Capture the cell that displays the provided text and extract its (x, y) central coordinate. 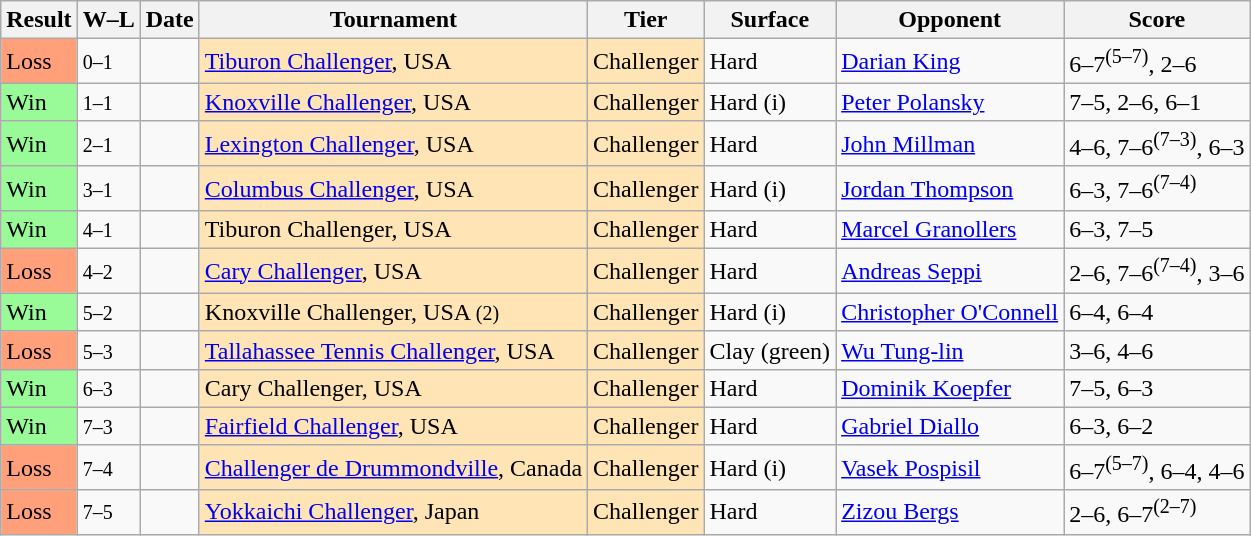
Knoxville Challenger, USA (393, 102)
Dominik Koepfer (950, 388)
3–1 (108, 188)
7–5, 6–3 (1157, 388)
6–3, 7–5 (1157, 230)
Knoxville Challenger, USA (2) (393, 312)
W–L (108, 20)
Wu Tung-lin (950, 350)
6–7(5–7), 6–4, 4–6 (1157, 468)
Marcel Granollers (950, 230)
Jordan Thompson (950, 188)
4–6, 7–6(7–3), 6–3 (1157, 144)
Gabriel Diallo (950, 426)
Lexington Challenger, USA (393, 144)
5–2 (108, 312)
Tournament (393, 20)
Zizou Bergs (950, 512)
2–6, 7–6(7–4), 3–6 (1157, 272)
6–3 (108, 388)
Christopher O'Connell (950, 312)
Yokkaichi Challenger, Japan (393, 512)
Surface (770, 20)
Peter Polansky (950, 102)
7–4 (108, 468)
4–2 (108, 272)
2–6, 6–7(2–7) (1157, 512)
Clay (green) (770, 350)
6–3, 7–6(7–4) (1157, 188)
7–3 (108, 426)
Score (1157, 20)
Opponent (950, 20)
1–1 (108, 102)
Tallahassee Tennis Challenger, USA (393, 350)
Fairfield Challenger, USA (393, 426)
0–1 (108, 62)
Darian King (950, 62)
4–1 (108, 230)
7–5, 2–6, 6–1 (1157, 102)
John Millman (950, 144)
6–4, 6–4 (1157, 312)
6–3, 6–2 (1157, 426)
3–6, 4–6 (1157, 350)
5–3 (108, 350)
7–5 (108, 512)
Date (170, 20)
Vasek Pospisil (950, 468)
6–7(5–7), 2–6 (1157, 62)
Andreas Seppi (950, 272)
Challenger de Drummondville, Canada (393, 468)
2–1 (108, 144)
Columbus Challenger, USA (393, 188)
Tier (646, 20)
Result (39, 20)
